Scan for the cell matching the given text and deliver its (x, y) coordinate at center. 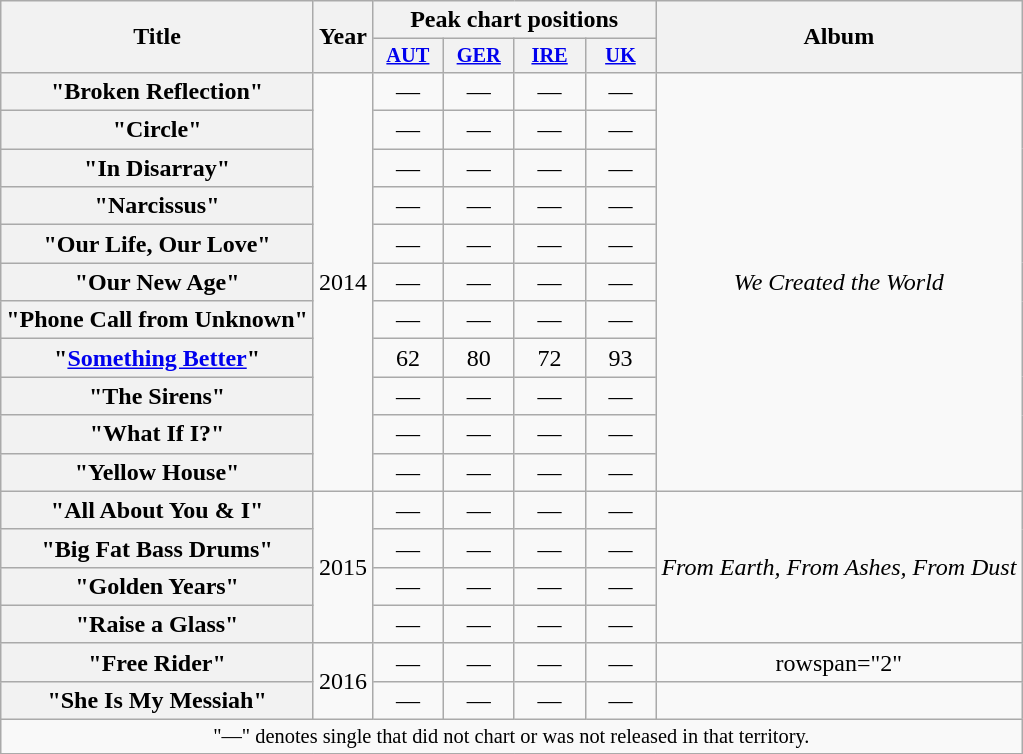
72 (550, 358)
"What If I?" (158, 434)
"Phone Call from Unknown" (158, 320)
UK (620, 56)
"Broken Reflection" (158, 91)
"Yellow House" (158, 472)
2014 (342, 282)
Peak chart positions (514, 20)
"In Disarray" (158, 168)
rowspan="2" (839, 662)
"Big Fat Bass Drums" (158, 548)
"Our Life, Our Love" (158, 244)
"—" denotes single that did not chart or was not released in that territory. (512, 737)
"All About You & I" (158, 510)
"Our New Age" (158, 282)
"Circle" (158, 130)
AUT (408, 56)
Title (158, 37)
"She Is My Messiah" (158, 700)
"Narcissus" (158, 206)
"Golden Years" (158, 586)
GER (478, 56)
"The Sirens" (158, 396)
2016 (342, 681)
IRE (550, 56)
"Something Better" (158, 358)
"Free Rider" (158, 662)
Year (342, 37)
"Raise a Glass" (158, 624)
From Earth, From Ashes, From Dust (839, 567)
62 (408, 358)
80 (478, 358)
We Created the World (839, 282)
93 (620, 358)
Album (839, 37)
2015 (342, 567)
